Output the (x, y) coordinate of the center of the cell containing the given text.  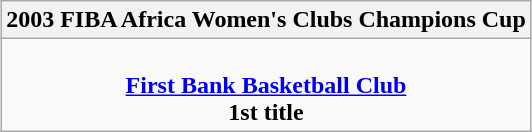
2003 FIBA Africa Women's Clubs Champions Cup (266, 20)
First Bank Basketball Club1st title (266, 85)
